For the text-containing cell, return its midpoint in (x, y) coordinate format. 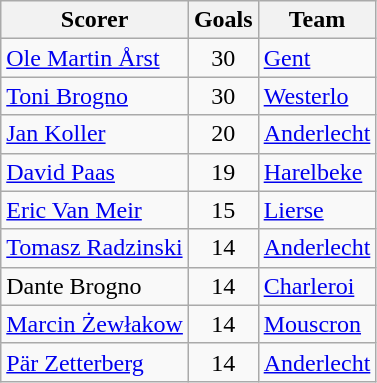
Eric Van Meir (95, 210)
Charleroi (317, 286)
Dante Brogno (95, 286)
20 (223, 134)
Ole Martin Årst (95, 58)
Mouscron (317, 324)
15 (223, 210)
Tomasz Radzinski (95, 248)
Jan Koller (95, 134)
Toni Brogno (95, 96)
Goals (223, 20)
Team (317, 20)
Gent (317, 58)
Westerlo (317, 96)
Pär Zetterberg (95, 362)
Scorer (95, 20)
19 (223, 172)
David Paas (95, 172)
Harelbeke (317, 172)
Marcin Żewłakow (95, 324)
Lierse (317, 210)
